Extract the [X, Y] coordinate from the center of the cell holding the provided text.  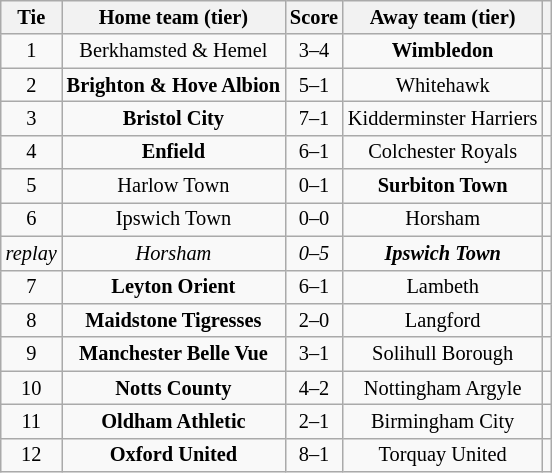
5–1 [314, 85]
2–1 [314, 421]
1 [32, 51]
0–5 [314, 253]
10 [32, 388]
5 [32, 186]
Enfield [174, 152]
0–0 [314, 219]
Manchester Belle Vue [174, 354]
8–1 [314, 455]
Solihull Borough [442, 354]
Kidderminster Harriers [442, 118]
Away team (tier) [442, 17]
Harlow Town [174, 186]
Colchester Royals [442, 152]
Home team (tier) [174, 17]
Score [314, 17]
Tie [32, 17]
6 [32, 219]
Whitehawk [442, 85]
Leyton Orient [174, 287]
3–1 [314, 354]
3 [32, 118]
replay [32, 253]
7–1 [314, 118]
Birmingham City [442, 421]
Berkhamsted & Hemel [174, 51]
Langford [442, 320]
7 [32, 287]
3–4 [314, 51]
4–2 [314, 388]
2–0 [314, 320]
8 [32, 320]
Oxford United [174, 455]
Bristol City [174, 118]
Surbiton Town [442, 186]
4 [32, 152]
11 [32, 421]
Torquay United [442, 455]
Maidstone Tigresses [174, 320]
2 [32, 85]
Wimbledon [442, 51]
Notts County [174, 388]
12 [32, 455]
Lambeth [442, 287]
Brighton & Hove Albion [174, 85]
0–1 [314, 186]
Oldham Athletic [174, 421]
Nottingham Argyle [442, 388]
9 [32, 354]
